From the cell containing the given text, extract its center point as (X, Y) coordinate. 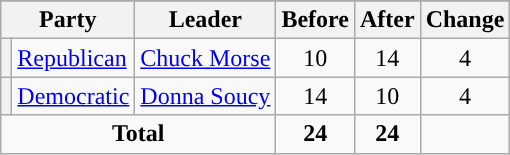
Party (68, 20)
After (387, 20)
Democratic (74, 96)
Chuck Morse (206, 58)
Leader (206, 20)
Total (138, 134)
Republican (74, 58)
Donna Soucy (206, 96)
Before (316, 20)
Change (465, 20)
